Detect which cell encompasses the target text, then output its [X, Y] center coordinate. 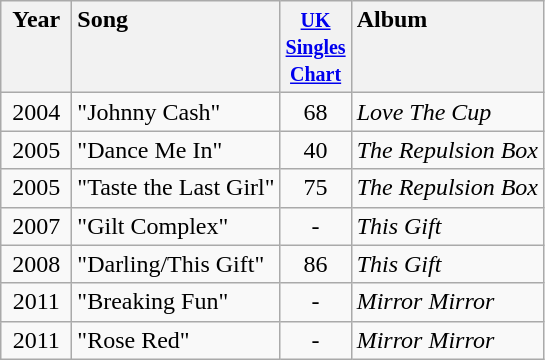
Song [176, 47]
"Gilt Complex" [176, 226]
75 [316, 188]
"Dance Me In" [176, 150]
Year [36, 47]
Album [447, 47]
40 [316, 150]
2008 [36, 264]
2004 [36, 112]
"Johnny Cash" [176, 112]
Love The Cup [447, 112]
UK Singles Chart [316, 47]
86 [316, 264]
68 [316, 112]
"Breaking Fun" [176, 302]
"Taste the Last Girl" [176, 188]
"Darling/This Gift" [176, 264]
2007 [36, 226]
"Rose Red" [176, 340]
